Pinpoint the cell where the given text exists, returning its (X, Y) midpoint coordinate. 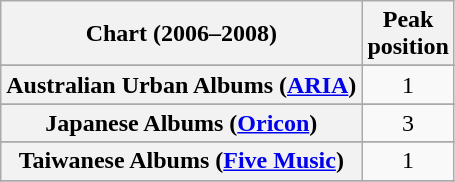
Chart (2006–2008) (182, 34)
Taiwanese Albums (Five Music) (182, 161)
Peakposition (408, 34)
Australian Urban Albums (ARIA) (182, 85)
3 (408, 123)
Japanese Albums (Oricon) (182, 123)
